Return the (x, y) coordinate for the center point of the cell that contains the specified text.  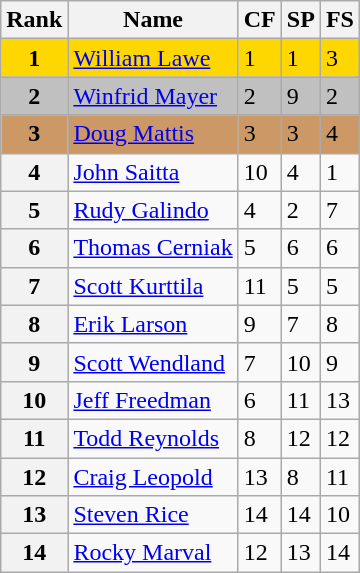
FS (340, 20)
Rudy Galindo (153, 210)
Jeff Freedman (153, 400)
Scott Kurttila (153, 286)
Todd Reynolds (153, 438)
Rocky Marval (153, 553)
Doug Mattis (153, 134)
Steven Rice (153, 515)
SP (300, 20)
CF (260, 20)
Scott Wendland (153, 362)
Craig Leopold (153, 477)
William Lawe (153, 58)
John Saitta (153, 172)
Rank (34, 20)
Winfrid Mayer (153, 96)
Thomas Cerniak (153, 248)
Erik Larson (153, 324)
Name (153, 20)
